Identify which cell holds the provided text, then report its [x, y] central coordinate. 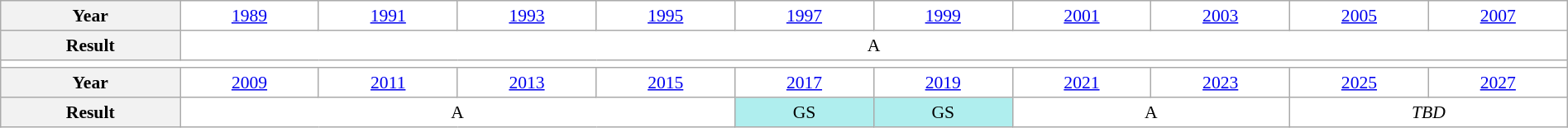
2021 [1082, 83]
2007 [1498, 16]
2019 [943, 83]
2017 [805, 83]
2027 [1498, 83]
2011 [388, 83]
2023 [1221, 83]
1993 [527, 16]
2015 [666, 83]
2001 [1082, 16]
2013 [527, 83]
1995 [666, 16]
2009 [250, 83]
2005 [1360, 16]
2003 [1221, 16]
1989 [250, 16]
1991 [388, 16]
1999 [943, 16]
1997 [805, 16]
2025 [1360, 83]
TBD [1429, 112]
